Pinpoint the cell where the given text exists, returning its (X, Y) midpoint coordinate. 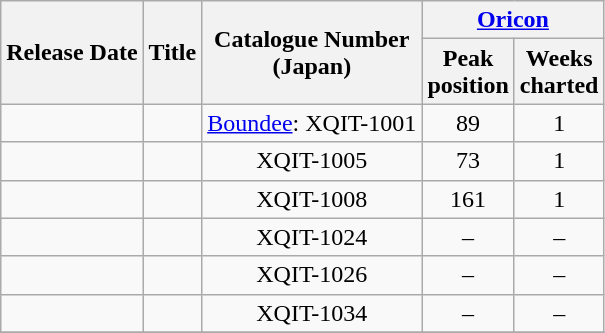
Catalogue Number (Japan) (312, 52)
Release Date (72, 52)
Oricon (513, 20)
Weeks charted (559, 72)
XQIT-1026 (312, 275)
161 (468, 199)
Title (172, 52)
XQIT-1024 (312, 237)
Boundee: XQIT-1001 (312, 123)
73 (468, 161)
XQIT-1005 (312, 161)
XQIT-1034 (312, 313)
Peakposition (468, 72)
XQIT-1008 (312, 199)
89 (468, 123)
